Locate the cell with the specified text and output its (x, y) center coordinate. 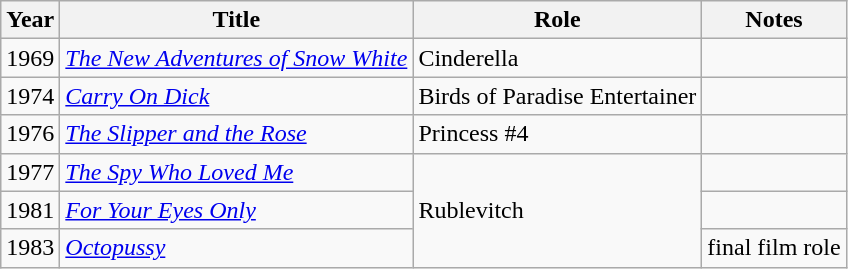
1983 (30, 248)
The Spy Who Loved Me (236, 172)
Role (558, 20)
Princess #4 (558, 134)
Rublevitch (558, 210)
Year (30, 20)
1974 (30, 96)
1976 (30, 134)
final film role (774, 248)
1981 (30, 210)
Title (236, 20)
Birds of Paradise Entertainer (558, 96)
For Your Eyes Only (236, 210)
Carry On Dick (236, 96)
1977 (30, 172)
Cinderella (558, 58)
1969 (30, 58)
Octopussy (236, 248)
The New Adventures of Snow White (236, 58)
The Slipper and the Rose (236, 134)
Notes (774, 20)
